Scan for the cell matching the given text and deliver its [x, y] coordinate at center. 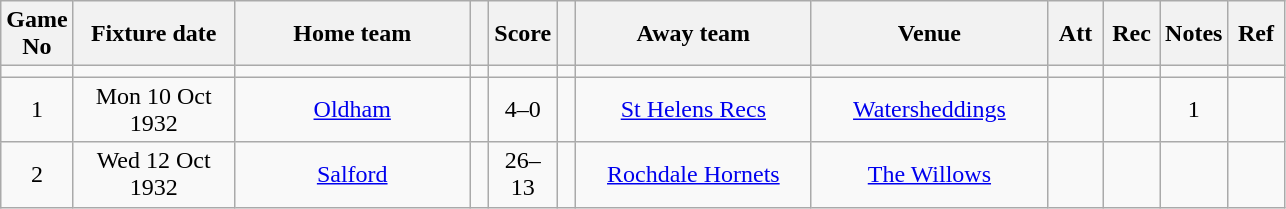
Score [523, 34]
Mon 10 Oct 1932 [154, 110]
Ref [1256, 34]
Oldham [352, 110]
Game No [37, 34]
Rochdale Hornets [693, 174]
Rec [1132, 34]
Watersheddings [929, 110]
Away team [693, 34]
St Helens Recs [693, 110]
Notes [1194, 34]
Att [1075, 34]
Venue [929, 34]
The Willows [929, 174]
4–0 [523, 110]
Wed 12 Oct 1932 [154, 174]
Salford [352, 174]
2 [37, 174]
Fixture date [154, 34]
Home team [352, 34]
26–13 [523, 174]
